For the text-containing cell, return its midpoint in (X, Y) coordinate format. 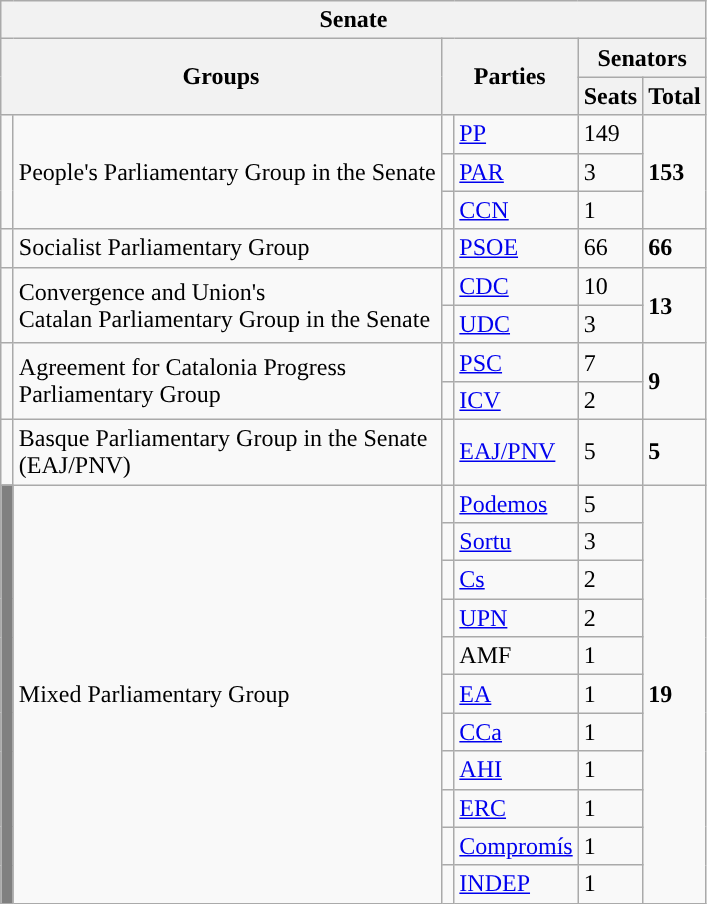
PSC (516, 362)
Total (675, 96)
9 (675, 381)
10 (610, 286)
153 (675, 172)
UDC (516, 324)
Convergence and Union'sCatalan Parliamentary Group in the Senate (227, 305)
Senate (354, 20)
7 (610, 362)
Agreement for Catalonia ProgressParliamentary Group (227, 381)
Sortu (516, 542)
PAR (516, 172)
Podemos (516, 503)
AMF (516, 656)
PSOE (516, 248)
Compromís (516, 846)
Groups (222, 77)
CCN (516, 210)
CDC (516, 286)
INDEP (516, 884)
AHI (516, 770)
Senators (642, 58)
EA (516, 694)
PP (516, 134)
13 (675, 305)
Seats (610, 96)
19 (675, 694)
People's Parliamentary Group in the Senate (227, 172)
ERC (516, 808)
UPN (516, 618)
ICV (516, 400)
CCa (516, 732)
EAJ/PNV (516, 452)
Basque Parliamentary Group in the Senate(EAJ/PNV) (227, 452)
Cs (516, 580)
149 (610, 134)
Socialist Parliamentary Group (227, 248)
Parties (510, 77)
Mixed Parliamentary Group (227, 694)
